Detect which cell encompasses the target text, then output its [X, Y] center coordinate. 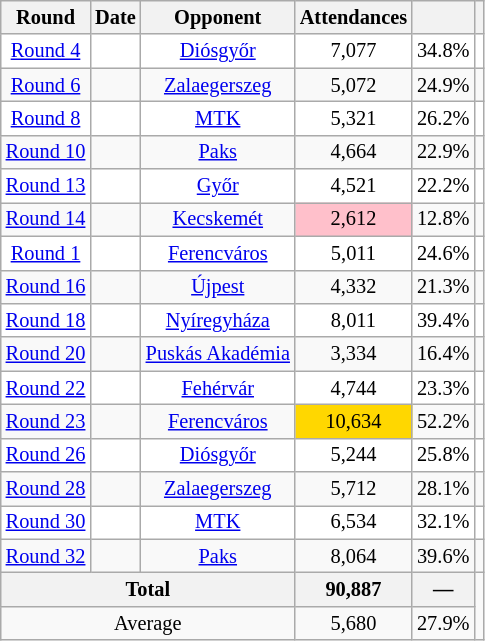
24.9% [443, 85]
22.2% [443, 186]
Round 13 [46, 186]
39.6% [443, 556]
22.9% [443, 152]
Round [46, 17]
Kecskemét [218, 219]
7,077 [354, 51]
Round 18 [46, 320]
8,011 [354, 320]
32.1% [443, 522]
25.8% [443, 455]
Round 20 [46, 354]
Nyíregyháza [218, 320]
5,712 [354, 489]
Fehérvár [218, 388]
5,680 [354, 623]
5,321 [354, 118]
Round 22 [46, 388]
Round 10 [46, 152]
Average [148, 623]
Puskás Akadémia [218, 354]
3,334 [354, 354]
Attendances [354, 17]
4,664 [354, 152]
4,332 [354, 287]
Round 30 [46, 522]
26.2% [443, 118]
Győr [218, 186]
6,534 [354, 522]
Újpest [218, 287]
23.3% [443, 388]
Round 8 [46, 118]
27.9% [443, 623]
2,612 [354, 219]
Round 26 [46, 455]
52.2% [443, 421]
Total [148, 589]
16.4% [443, 354]
Round 1 [46, 253]
— [443, 589]
Round 4 [46, 51]
Round 6 [46, 85]
34.8% [443, 51]
21.3% [443, 287]
28.1% [443, 489]
Round 28 [46, 489]
Round 32 [46, 556]
90,887 [354, 589]
24.6% [443, 253]
Opponent [218, 17]
8,064 [354, 556]
5,244 [354, 455]
5,011 [354, 253]
5,072 [354, 85]
Round 16 [46, 287]
4,744 [354, 388]
Date [115, 17]
Round 23 [46, 421]
10,634 [354, 421]
39.4% [443, 320]
4,521 [354, 186]
Round 14 [46, 219]
12.8% [443, 219]
